Extract the (X, Y) coordinate from the center of the cell holding the provided text.  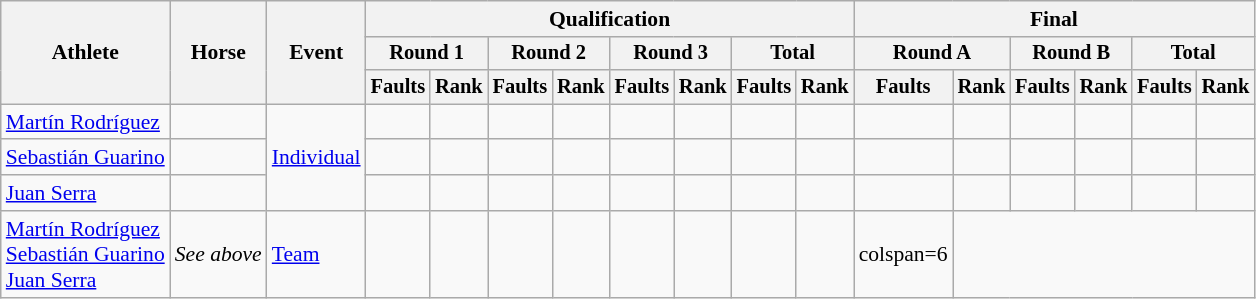
Event (316, 52)
Qualification (610, 19)
Round A (932, 54)
Round 3 (671, 54)
See above (218, 254)
Final (1054, 19)
Round 2 (549, 54)
Team (316, 254)
Sebastián Guarino (86, 158)
colspan=6 (904, 254)
Round 1 (427, 54)
Martín Rodríguez (86, 122)
Juan Serra (86, 193)
Round B (1071, 54)
Athlete (86, 52)
Individual (316, 158)
Horse (218, 52)
Martín RodríguezSebastián GuarinoJuan Serra (86, 254)
